Determine the [x, y] coordinate at the center of the cell enclosing the given text.  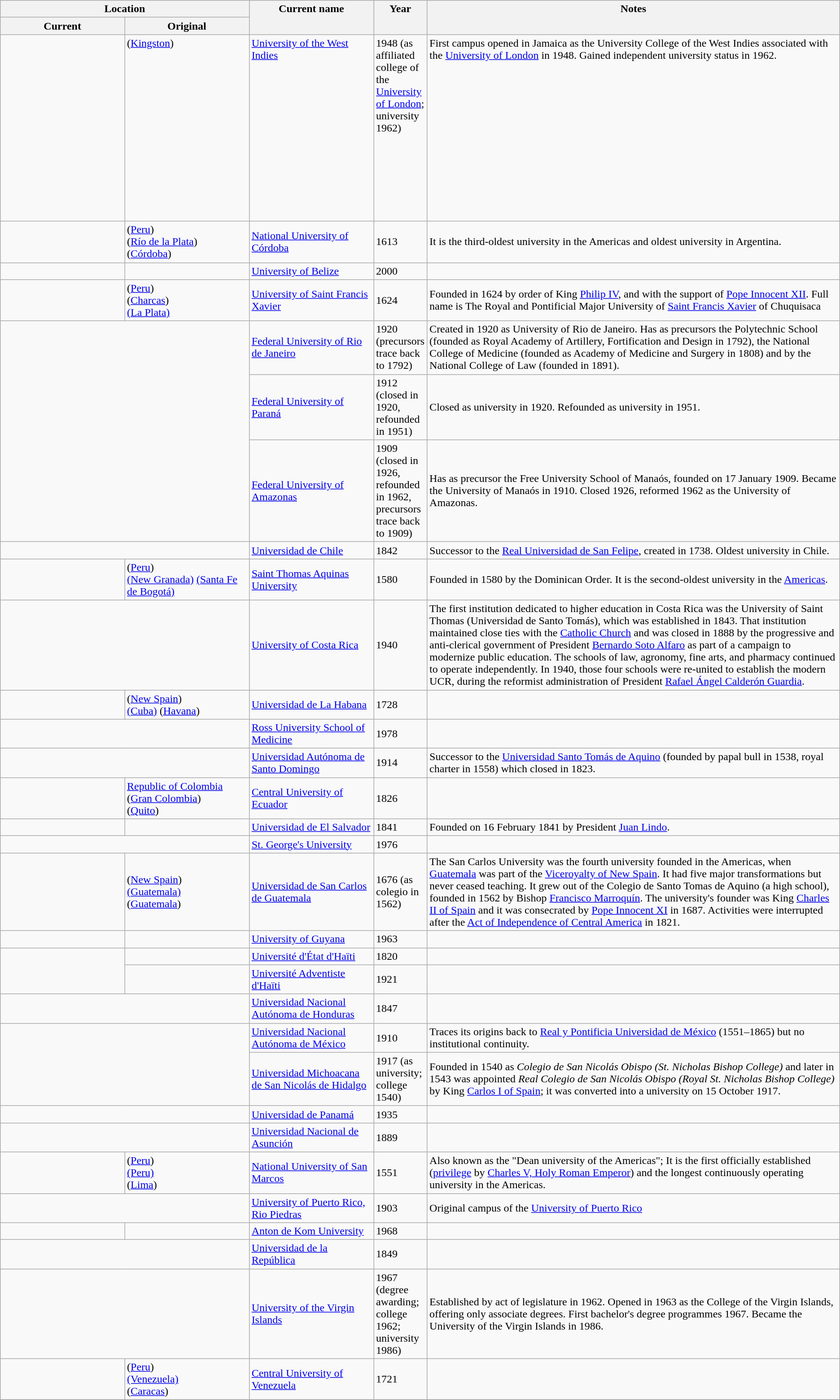
Founded on 16 February 1841 by President Juan Lindo. [634, 827]
It is the third-oldest university in the Americas and oldest university in Argentina. [634, 242]
1967 (degree awarding; college 1962; university 1986) [400, 1314]
1889 [400, 1137]
1978 [400, 734]
1909 (closed in 1926, refounded in 1962, precursors trace back to 1909) [400, 491]
Universidad Autónoma de Santo Domingo [311, 763]
1613 [400, 242]
1721 [400, 1379]
Universidad de Chile [311, 550]
1551 [400, 1172]
1917 (as university; college 1540) [400, 1079]
1842 [400, 550]
Federal University of Rio de Janeiro [311, 347]
Successor to the Universidad Santo Tomás de Aquino (founded by papal bull in 1538, royal charter in 1558) which closed in 1823. [634, 763]
University of Puerto Rico, Rio Piedras [311, 1208]
1935 [400, 1114]
Original [187, 26]
Year [400, 17]
1849 [400, 1255]
University of Saint Francis Xavier [311, 300]
Universidad de la República [311, 1255]
1580 [400, 579]
1968 [400, 1231]
1948 (as affiliated college of the University of London; university 1962) [400, 128]
Université Adventiste d'Haïti [311, 979]
Central University of Ecuador [311, 798]
(Peru)(Peru)(Lima) [187, 1172]
1910 [400, 1037]
Republic of Colombia(Gran Colombia)(Quito) [187, 798]
Federal University of Paraná [311, 407]
Saint Thomas Aquinas University [311, 579]
2000 [400, 271]
(Peru)(Río de la Plata)(Córdoba) [187, 242]
Closed as university in 1920. Refounded as university in 1951. [634, 407]
1820 [400, 956]
1940 [400, 645]
1921 [400, 979]
Universidad Nacional Autónoma de México [311, 1037]
Current [63, 26]
1920 (precursors trace back to 1792) [400, 347]
Current name [311, 17]
St. George's University [311, 844]
Université d'État d'Haïti [311, 956]
Universidad Nacional Autónoma de Honduras [311, 1009]
1976 [400, 844]
1914 [400, 763]
Location [125, 9]
National University of San Marcos [311, 1172]
Anton de Kom University [311, 1231]
1912 (closed in 1920, refounded in 1951) [400, 407]
Successor to the Real Universidad de San Felipe, created in 1738. Oldest university in Chile. [634, 550]
1847 [400, 1009]
1841 [400, 827]
University of the West Indies [311, 128]
Universidad de San Carlos de Guatemala [311, 892]
University of the Virgin Islands [311, 1314]
1728 [400, 704]
Traces its origins back to Real y Pontificia Universidad de México (1551–1865) but no institutional continuity. [634, 1037]
1903 [400, 1208]
(Peru)(New Granada) (Santa Fe de Bogotá) [187, 579]
1676 (as colegio in 1562) [400, 892]
(Peru)(Venezuela)(Caracas) [187, 1379]
National University of Córdoba [311, 242]
University of Costa Rica [311, 645]
1624 [400, 300]
(Peru)(Charcas)(La Plata) [187, 300]
1963 [400, 939]
Universidad Michoacana de San Nicolás de Hidalgo [311, 1079]
1826 [400, 798]
Universidad de Panamá [311, 1114]
Central University of Venezuela [311, 1379]
(Kingston) [187, 128]
Founded in 1580 by the Dominican Order. It is the second-oldest university in the Americas. [634, 579]
Notes [634, 17]
Original campus of the University of Puerto Rico [634, 1208]
Ross University School of Medicine [311, 734]
Universidad de El Salvador [311, 827]
(New Spain)(Cuba) (Havana) [187, 704]
(New Spain)(Guatemala)(Guatemala) [187, 892]
University of Guyana [311, 939]
Universidad Nacional de Asunción [311, 1137]
University of Belize [311, 271]
Universidad de La Habana [311, 704]
Federal University of Amazonas [311, 491]
